Detect which cell encompasses the target text, then output its (X, Y) center coordinate. 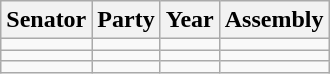
Senator (46, 20)
Year (190, 20)
Party (126, 20)
Assembly (274, 20)
